Find where the given text appears and provide that cell's center as [x, y] coordinate. 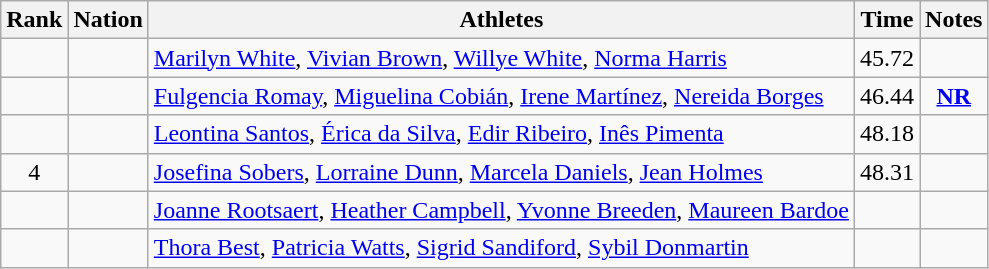
48.31 [886, 172]
Leontina Santos, Érica da Silva, Edir Ribeiro, Inês Pimenta [501, 134]
Rank [34, 20]
Nation [108, 20]
45.72 [886, 58]
Joanne Rootsaert, Heather Campbell, Yvonne Breeden, Maureen Bardoe [501, 210]
Marilyn White, Vivian Brown, Willye White, Norma Harris [501, 58]
Thora Best, Patricia Watts, Sigrid Sandiford, Sybil Donmartin [501, 248]
4 [34, 172]
46.44 [886, 96]
Josefina Sobers, Lorraine Dunn, Marcela Daniels, Jean Holmes [501, 172]
48.18 [886, 134]
Time [886, 20]
NR [954, 96]
Fulgencia Romay, Miguelina Cobián, Irene Martínez, Nereida Borges [501, 96]
Athletes [501, 20]
Notes [954, 20]
